Capture the cell that displays the provided text and extract its (X, Y) central coordinate. 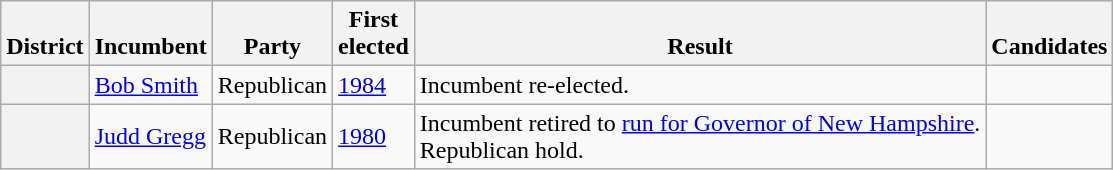
District (45, 34)
Result (700, 34)
Incumbent (150, 34)
Judd Gregg (150, 136)
1980 (374, 136)
Party (272, 34)
Candidates (1050, 34)
Firstelected (374, 34)
Bob Smith (150, 85)
Incumbent retired to run for Governor of New Hampshire.Republican hold. (700, 136)
Incumbent re-elected. (700, 85)
1984 (374, 85)
